Find where the given text appears and provide that cell's center as (X, Y) coordinate. 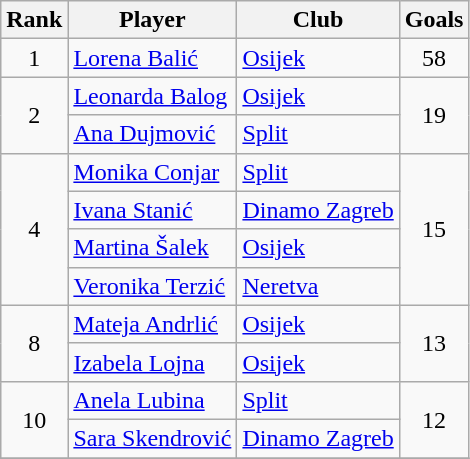
4 (34, 229)
13 (434, 343)
2 (34, 115)
15 (434, 229)
Club (318, 20)
12 (434, 419)
Lorena Balić (152, 58)
19 (434, 115)
Anela Lubina (152, 400)
Martina Šalek (152, 248)
58 (434, 58)
Veronika Terzić (152, 286)
10 (34, 419)
Goals (434, 20)
Player (152, 20)
Neretva (318, 286)
Ana Dujmović (152, 134)
8 (34, 343)
Leonarda Balog (152, 96)
Monika Conjar (152, 172)
Rank (34, 20)
Izabela Lojna (152, 362)
Mateja Andrlić (152, 324)
Ivana Stanić (152, 210)
1 (34, 58)
Sara Skendrović (152, 438)
